Pinpoint the cell where the given text exists, returning its (x, y) midpoint coordinate. 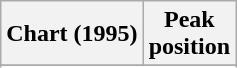
Peakposition (189, 34)
Chart (1995) (72, 34)
